Provide the [x, y] coordinate of the cell's center where the given text is located.  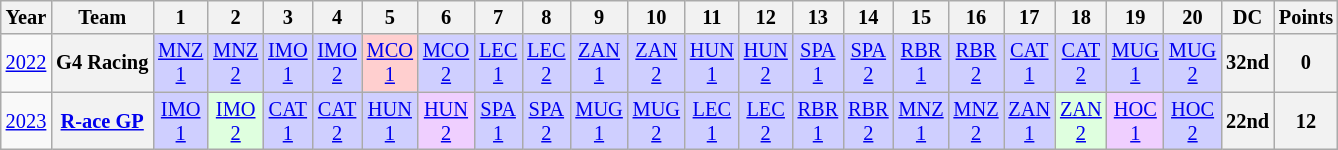
4 [336, 17]
MCO1 [390, 63]
2023 [26, 121]
2 [236, 17]
Year [26, 17]
11 [712, 17]
R-ace GP [102, 121]
2022 [26, 63]
7 [498, 17]
0 [1306, 63]
DC [1248, 17]
22nd [1248, 121]
6 [446, 17]
15 [922, 17]
1 [180, 17]
Team [102, 17]
3 [288, 17]
17 [1030, 17]
9 [598, 17]
8 [546, 17]
HOC1 [1136, 121]
13 [818, 17]
18 [1081, 17]
5 [390, 17]
16 [976, 17]
19 [1136, 17]
32nd [1248, 63]
G4 Racing [102, 63]
10 [656, 17]
HOC2 [1192, 121]
20 [1192, 17]
MCO2 [446, 63]
14 [868, 17]
Points [1306, 17]
